Search for the cell housing the specified text and yield its (x, y) center coordinate. 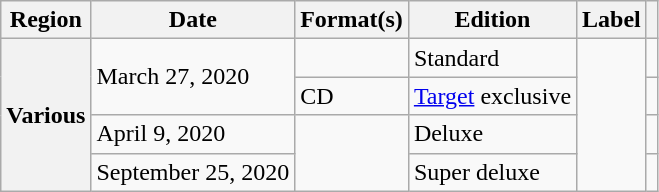
March 27, 2020 (193, 77)
September 25, 2020 (193, 172)
Deluxe (492, 134)
Target exclusive (492, 96)
Standard (492, 58)
Date (193, 20)
Edition (492, 20)
Various (46, 115)
CD (352, 96)
Region (46, 20)
April 9, 2020 (193, 134)
Format(s) (352, 20)
Super deluxe (492, 172)
Label (612, 20)
